Detect which cell encompasses the target text, then output its (X, Y) center coordinate. 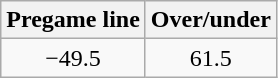
Over/under (210, 20)
Pregame line (74, 20)
61.5 (210, 58)
−49.5 (74, 58)
